Detect which cell encompasses the target text, then output its (x, y) center coordinate. 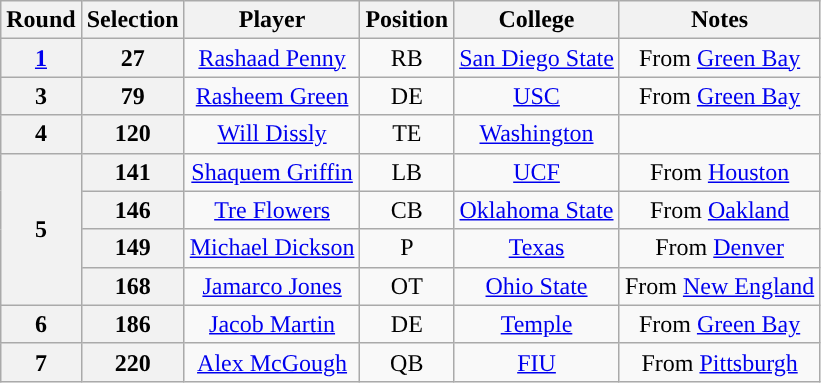
LB (407, 172)
Notes (719, 20)
RB (407, 58)
TE (407, 134)
Jamarco Jones (272, 286)
141 (132, 172)
6 (41, 324)
From Oakland (719, 210)
3 (41, 96)
From Houston (719, 172)
From Pittsburgh (719, 362)
Player (272, 20)
OT (407, 286)
Tre Flowers (272, 210)
From New England (719, 286)
5 (41, 229)
Michael Dickson (272, 248)
QB (407, 362)
UCF (537, 172)
79 (132, 96)
Round (41, 20)
220 (132, 362)
San Diego State (537, 58)
120 (132, 134)
Shaquem Griffin (272, 172)
Ohio State (537, 286)
P (407, 248)
From Denver (719, 248)
CB (407, 210)
168 (132, 286)
Rasheem Green (272, 96)
186 (132, 324)
27 (132, 58)
Selection (132, 20)
FIU (537, 362)
4 (41, 134)
Washington (537, 134)
149 (132, 248)
Temple (537, 324)
Rashaad Penny (272, 58)
College (537, 20)
USC (537, 96)
Will Dissly (272, 134)
Oklahoma State (537, 210)
Alex McGough (272, 362)
1 (41, 58)
146 (132, 210)
7 (41, 362)
Texas (537, 248)
Position (407, 20)
Jacob Martin (272, 324)
